Scan for the cell matching the given text and deliver its (X, Y) coordinate at center. 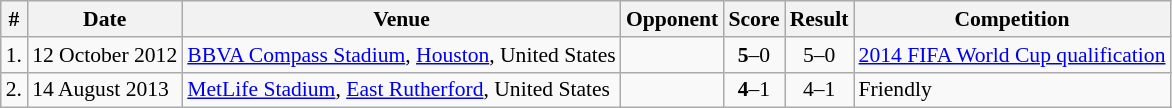
2. (14, 90)
Result (820, 19)
12 October 2012 (104, 55)
# (14, 19)
Competition (1012, 19)
Opponent (672, 19)
MetLife Stadium, East Rutherford, United States (402, 90)
Friendly (1012, 90)
14 August 2013 (104, 90)
2014 FIFA World Cup qualification (1012, 55)
Score (754, 19)
Date (104, 19)
Venue (402, 19)
1. (14, 55)
BBVA Compass Stadium, Houston, United States (402, 55)
